Locate the cell with the specified text and output its (x, y) center coordinate. 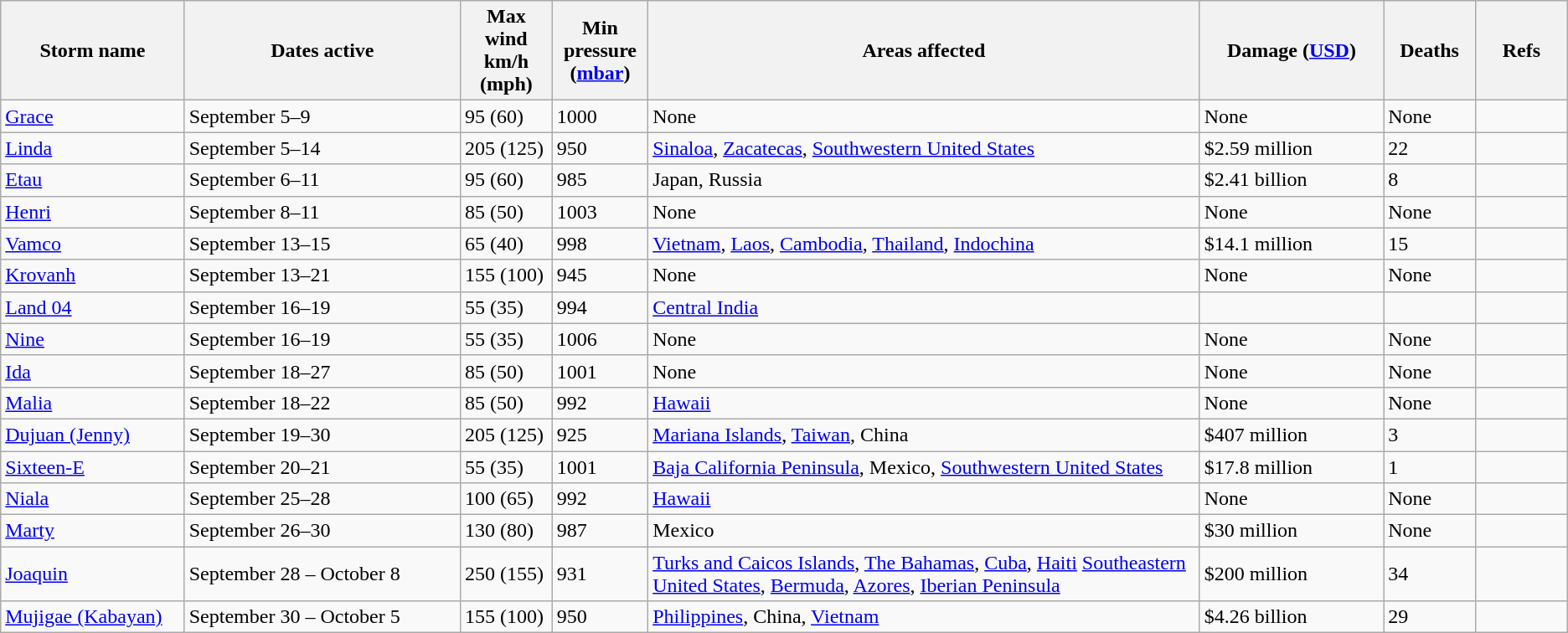
September 5–9 (322, 116)
15 (1430, 244)
Baja California Peninsula, Mexico, Southwestern United States (925, 466)
1006 (600, 339)
$407 million (1292, 435)
Etau (92, 180)
Max wind km/h (mph) (507, 50)
22 (1430, 148)
Vietnam, Laos, Cambodia, Thailand, Indochina (925, 244)
Areas affected (925, 50)
September 18–22 (322, 403)
998 (600, 244)
Land 04 (92, 307)
Mexico (925, 531)
8 (1430, 180)
Dujuan (Jenny) (92, 435)
September 13–15 (322, 244)
925 (600, 435)
Sinaloa, Zacatecas, Southwestern United States (925, 148)
Henri (92, 212)
Refs (1521, 50)
Sixteen-E (92, 466)
$2.59 million (1292, 148)
100 (65) (507, 499)
Krovanh (92, 275)
September 20–21 (322, 466)
250 (155) (507, 574)
September 8–11 (322, 212)
Mujigae (Kabayan) (92, 617)
September 28 – October 8 (322, 574)
Nine (92, 339)
Linda (92, 148)
Mariana Islands, Taiwan, China (925, 435)
Joaquin (92, 574)
Damage (USD) (1292, 50)
65 (40) (507, 244)
September 25–28 (322, 499)
Ida (92, 371)
Central India (925, 307)
September 30 – October 5 (322, 617)
29 (1430, 617)
931 (600, 574)
Japan, Russia (925, 180)
987 (600, 531)
Philippines, China, Vietnam (925, 617)
Deaths (1430, 50)
September 26–30 (322, 531)
Marty (92, 531)
Min pressure (mbar) (600, 50)
Grace (92, 116)
130 (80) (507, 531)
$30 million (1292, 531)
1000 (600, 116)
Malia (92, 403)
$17.8 million (1292, 466)
Storm name (92, 50)
$200 million (1292, 574)
945 (600, 275)
Vamco (92, 244)
Turks and Caicos Islands, The Bahamas, Cuba, Haiti Southeastern United States, Bermuda, Azores, Iberian Peninsula (925, 574)
Niala (92, 499)
1003 (600, 212)
September 18–27 (322, 371)
Dates active (322, 50)
September 6–11 (322, 180)
September 19–30 (322, 435)
September 5–14 (322, 148)
September 13–21 (322, 275)
994 (600, 307)
$2.41 billion (1292, 180)
1 (1430, 466)
985 (600, 180)
$14.1 million (1292, 244)
3 (1430, 435)
34 (1430, 574)
$4.26 billion (1292, 617)
